Capture the cell that displays the provided text and extract its (x, y) central coordinate. 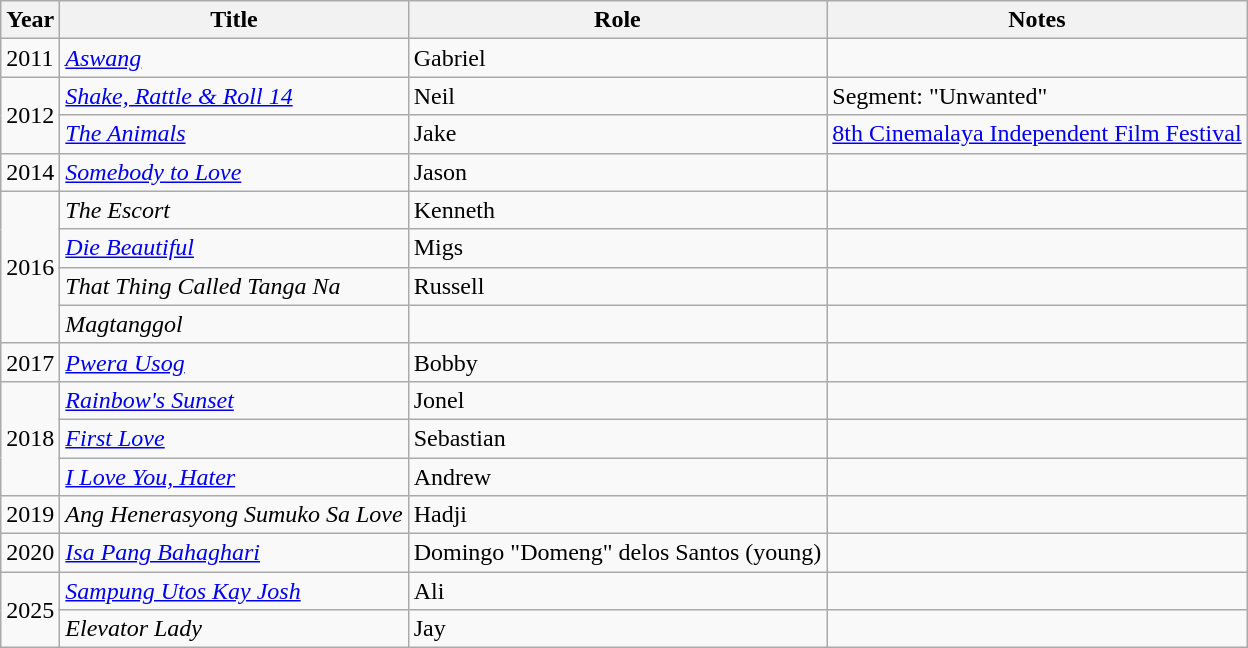
Rainbow's Sunset (234, 400)
Hadji (618, 515)
Elevator Lady (234, 629)
I Love You, Hater (234, 477)
8th Cinemalaya Independent Film Festival (1037, 134)
Sampung Utos Kay Josh (234, 591)
Ang Henerasyong Sumuko Sa Love (234, 515)
Neil (618, 96)
2019 (30, 515)
Title (234, 20)
Gabriel (618, 58)
Shake, Rattle & Roll 14 (234, 96)
Jake (618, 134)
Die Beautiful (234, 248)
Kenneth (618, 210)
Bobby (618, 362)
Domingo "Domeng" delos Santos (young) (618, 553)
2018 (30, 438)
2012 (30, 115)
2011 (30, 58)
That Thing Called Tanga Na (234, 286)
Aswang (234, 58)
First Love (234, 438)
Segment: "Unwanted" (1037, 96)
2025 (30, 610)
The Animals (234, 134)
Ali (618, 591)
Role (618, 20)
Isa Pang Bahaghari (234, 553)
Somebody to Love (234, 172)
Notes (1037, 20)
Sebastian (618, 438)
Year (30, 20)
Andrew (618, 477)
Pwera Usog (234, 362)
2020 (30, 553)
2016 (30, 267)
2017 (30, 362)
2014 (30, 172)
The Escort (234, 210)
Jason (618, 172)
Jonel (618, 400)
Magtanggol (234, 324)
Russell (618, 286)
Migs (618, 248)
Jay (618, 629)
